Find where the given text appears and provide that cell's center as [x, y] coordinate. 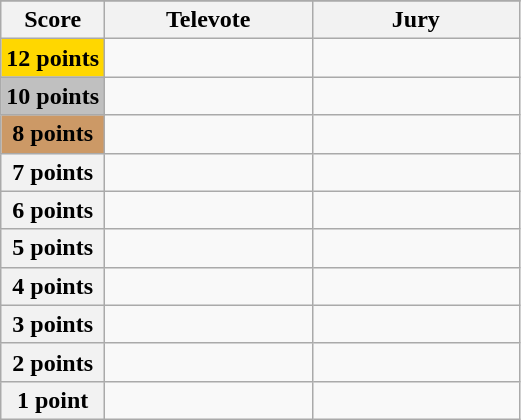
6 points [53, 210]
Televote [209, 20]
7 points [53, 172]
Jury [416, 20]
8 points [53, 134]
5 points [53, 248]
2 points [53, 362]
4 points [53, 286]
1 point [53, 400]
10 points [53, 96]
12 points [53, 58]
3 points [53, 324]
Score [53, 20]
